Find where the given text appears and provide that cell's center as [x, y] coordinate. 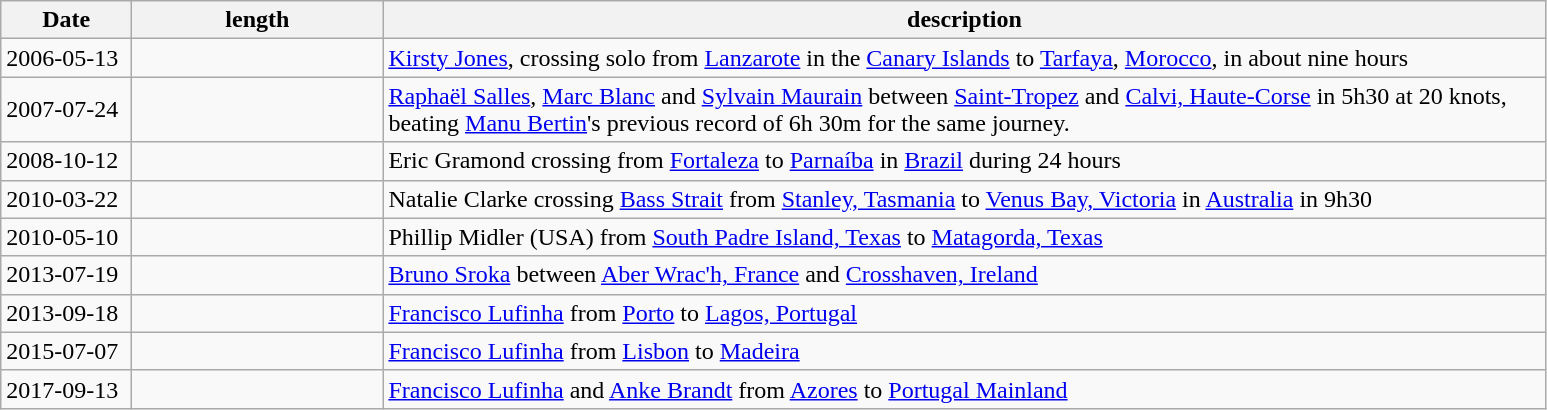
Phillip Midler (USA) from South Padre Island, Texas to Matagorda, Texas [964, 237]
Bruno Sroka between Aber Wrac'h, France and Crosshaven, Ireland [964, 275]
2013-09-18 [66, 313]
2015-07-07 [66, 351]
2008-10-12 [66, 161]
2006-05-13 [66, 58]
Date [66, 20]
2013-07-19 [66, 275]
Francisco Lufinha from Lisbon to Madeira [964, 351]
Eric Gramond crossing from Fortaleza to Parnaíba in Brazil during 24 hours [964, 161]
2007-07-24 [66, 110]
2010-05-10 [66, 237]
Francisco Lufinha from Porto to Lagos, Portugal [964, 313]
2017-09-13 [66, 389]
length [258, 20]
Kirsty Jones, crossing solo from Lanzarote in the Canary Islands to Tarfaya, Morocco, in about nine hours [964, 58]
Natalie Clarke crossing Bass Strait from Stanley, Tasmania to Venus Bay, Victoria in Australia in 9h30 [964, 199]
2010-03-22 [66, 199]
Francisco Lufinha and Anke Brandt from Azores to Portugal Mainland [964, 389]
description [964, 20]
